Determine the (X, Y) coordinate at the center of the cell enclosing the given text.  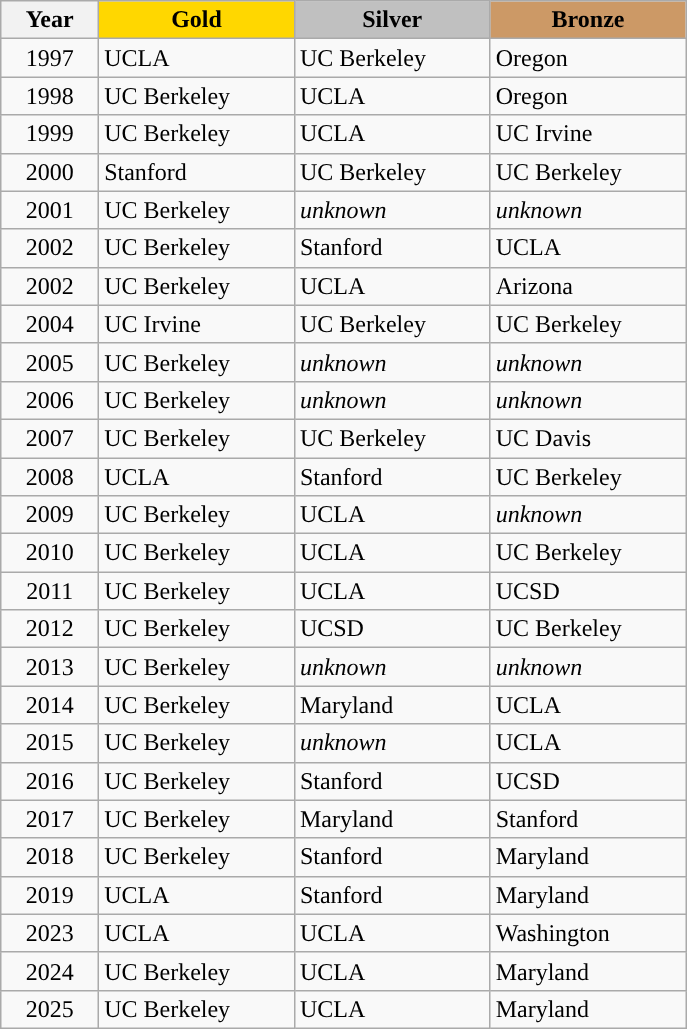
2006 (50, 400)
2008 (50, 477)
2015 (50, 743)
2007 (50, 438)
2004 (50, 324)
2001 (50, 210)
Year (50, 20)
2009 (50, 515)
2023 (50, 933)
Bronze (588, 20)
2013 (50, 667)
2019 (50, 895)
2024 (50, 971)
2017 (50, 819)
2014 (50, 705)
2000 (50, 172)
2005 (50, 362)
2018 (50, 857)
UC Davis (588, 438)
2025 (50, 1009)
2010 (50, 553)
2016 (50, 781)
1997 (50, 58)
2011 (50, 591)
1999 (50, 134)
1998 (50, 96)
2012 (50, 629)
Gold (197, 20)
Washington (588, 933)
Silver (392, 20)
Arizona (588, 286)
